Locate the cell with the specified text and output its [X, Y] center coordinate. 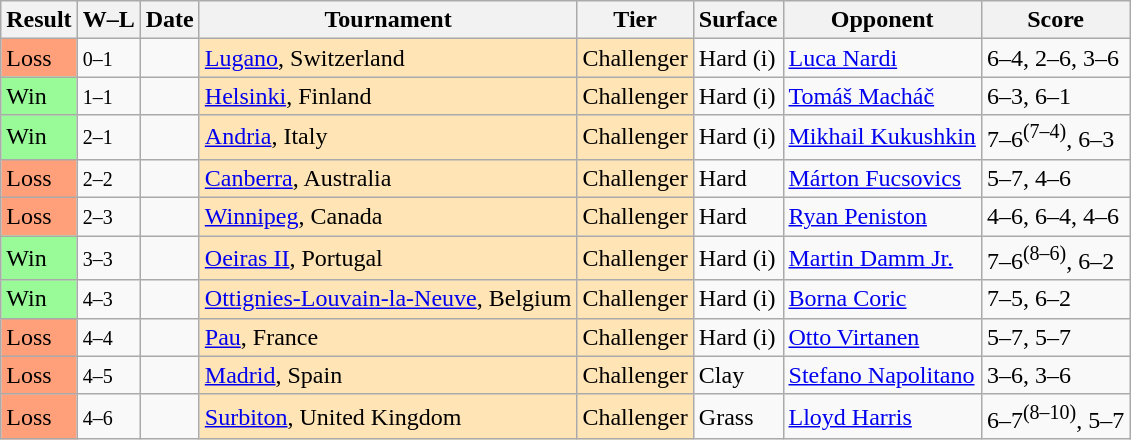
3–6, 3–6 [1055, 375]
Ryan Peniston [882, 217]
Clay [738, 375]
5–7, 4–6 [1055, 178]
0–1 [108, 58]
Madrid, Spain [388, 375]
Andria, Italy [388, 138]
6–3, 6–1 [1055, 96]
Helsinki, Finland [388, 96]
Score [1055, 20]
Stefano Napolitano [882, 375]
Surbiton, United Kingdom [388, 416]
Martin Damm Jr. [882, 258]
Tournament [388, 20]
Tomáš Macháč [882, 96]
Grass [738, 416]
6–4, 2–6, 3–6 [1055, 58]
Result [39, 20]
6–7(8–10), 5–7 [1055, 416]
Márton Fucsovics [882, 178]
Lloyd Harris [882, 416]
Ottignies-Louvain-la-Neuve, Belgium [388, 299]
7–5, 6–2 [1055, 299]
Canberra, Australia [388, 178]
4–6 [108, 416]
Opponent [882, 20]
3–3 [108, 258]
4–3 [108, 299]
2–3 [108, 217]
5–7, 5–7 [1055, 337]
Winnipeg, Canada [388, 217]
Borna Coric [882, 299]
Pau, France [388, 337]
4–6, 6–4, 4–6 [1055, 217]
4–4 [108, 337]
2–2 [108, 178]
Luca Nardi [882, 58]
Date [170, 20]
Lugano, Switzerland [388, 58]
7–6(8–6), 6–2 [1055, 258]
W–L [108, 20]
Surface [738, 20]
Mikhail Kukushkin [882, 138]
4–5 [108, 375]
2–1 [108, 138]
1–1 [108, 96]
Otto Virtanen [882, 337]
Oeiras II, Portugal [388, 258]
Tier [635, 20]
7–6(7–4), 6–3 [1055, 138]
